Detect which cell encompasses the target text, then output its [x, y] center coordinate. 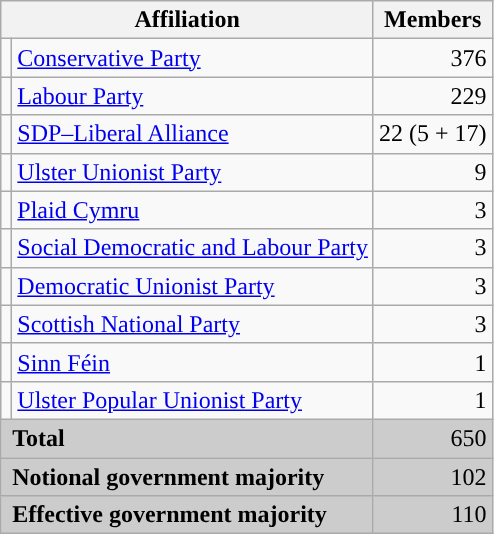
Notional government majority [188, 477]
Scottish National Party [193, 324]
650 [432, 438]
Labour Party [193, 96]
Plaid Cymru [193, 210]
Effective government majority [188, 515]
Social Democratic and Labour Party [193, 248]
Democratic Unionist Party [193, 286]
9 [432, 172]
Conservative Party [193, 58]
229 [432, 96]
Ulster Popular Unionist Party [193, 400]
22 (5 + 17) [432, 134]
Affiliation [188, 20]
Sinn Féin [193, 362]
Members [432, 20]
Ulster Unionist Party [193, 172]
102 [432, 477]
SDP–Liberal Alliance [193, 134]
110 [432, 515]
Total [188, 438]
376 [432, 58]
